Scan for the cell matching the given text and deliver its (X, Y) coordinate at center. 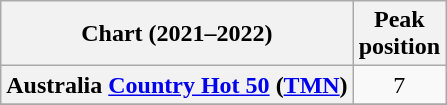
Chart (2021–2022) (177, 34)
Peakposition (399, 34)
Australia Country Hot 50 (TMN) (177, 85)
7 (399, 85)
